For the text-containing cell, return its midpoint in [X, Y] coordinate format. 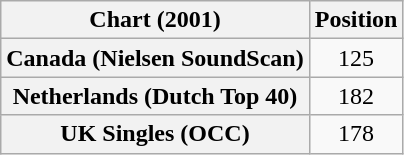
125 [356, 58]
182 [356, 96]
Position [356, 20]
178 [356, 134]
Netherlands (Dutch Top 40) [155, 96]
Canada (Nielsen SoundScan) [155, 58]
UK Singles (OCC) [155, 134]
Chart (2001) [155, 20]
